Extract the [x, y] coordinate from the center of the cell holding the provided text.  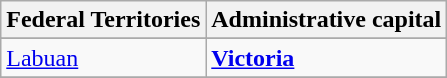
Labuan [104, 58]
Victoria [326, 58]
Administrative capital [326, 20]
Federal Territories [104, 20]
